Search for the cell housing the specified text and yield its [X, Y] center coordinate. 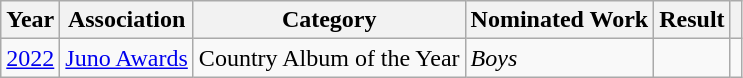
Year [30, 20]
Result [692, 20]
Category [329, 20]
Association [127, 20]
Nominated Work [560, 20]
Country Album of the Year [329, 58]
Juno Awards [127, 58]
2022 [30, 58]
Boys [560, 58]
